For the text-containing cell, return its midpoint in (x, y) coordinate format. 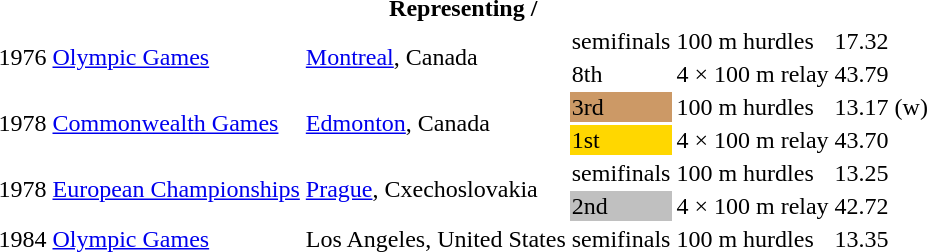
Prague, Cxechoslovakia (436, 190)
Edmonton, Canada (436, 124)
European Championships (176, 190)
1st (621, 140)
Commonwealth Games (176, 124)
2nd (621, 206)
3rd (621, 107)
Olympic Games (176, 58)
Montreal, Canada (436, 58)
8th (621, 74)
